Extract the [X, Y] coordinate from the center of the cell holding the provided text.  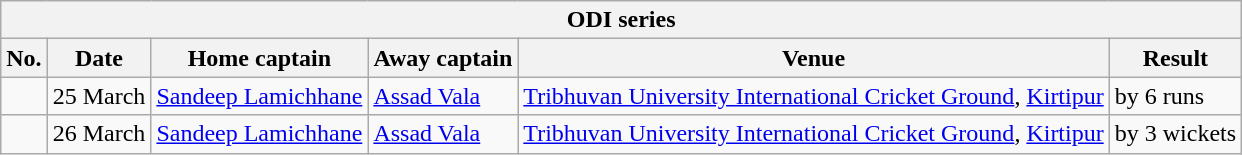
Away captain [443, 58]
Venue [814, 58]
ODI series [622, 20]
26 March [99, 134]
by 6 runs [1175, 96]
Date [99, 58]
Home captain [260, 58]
Result [1175, 58]
by 3 wickets [1175, 134]
25 March [99, 96]
No. [24, 58]
